Pinpoint the cell where the given text exists, returning its [x, y] midpoint coordinate. 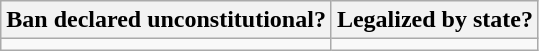
Ban declared unconstitutional? [166, 20]
Legalized by state? [434, 20]
